Identify which cell holds the provided text, then report its (x, y) central coordinate. 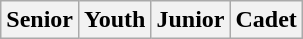
Cadet (266, 20)
Junior (190, 20)
Senior (40, 20)
Youth (114, 20)
